Return the (x, y) coordinate for the center point of the cell that contains the specified text.  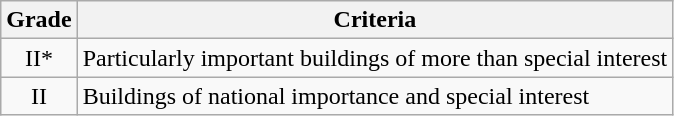
Grade (39, 20)
II (39, 96)
Criteria (375, 20)
Buildings of national importance and special interest (375, 96)
II* (39, 58)
Particularly important buildings of more than special interest (375, 58)
